Return [x, y] of the center of cell containing provided text 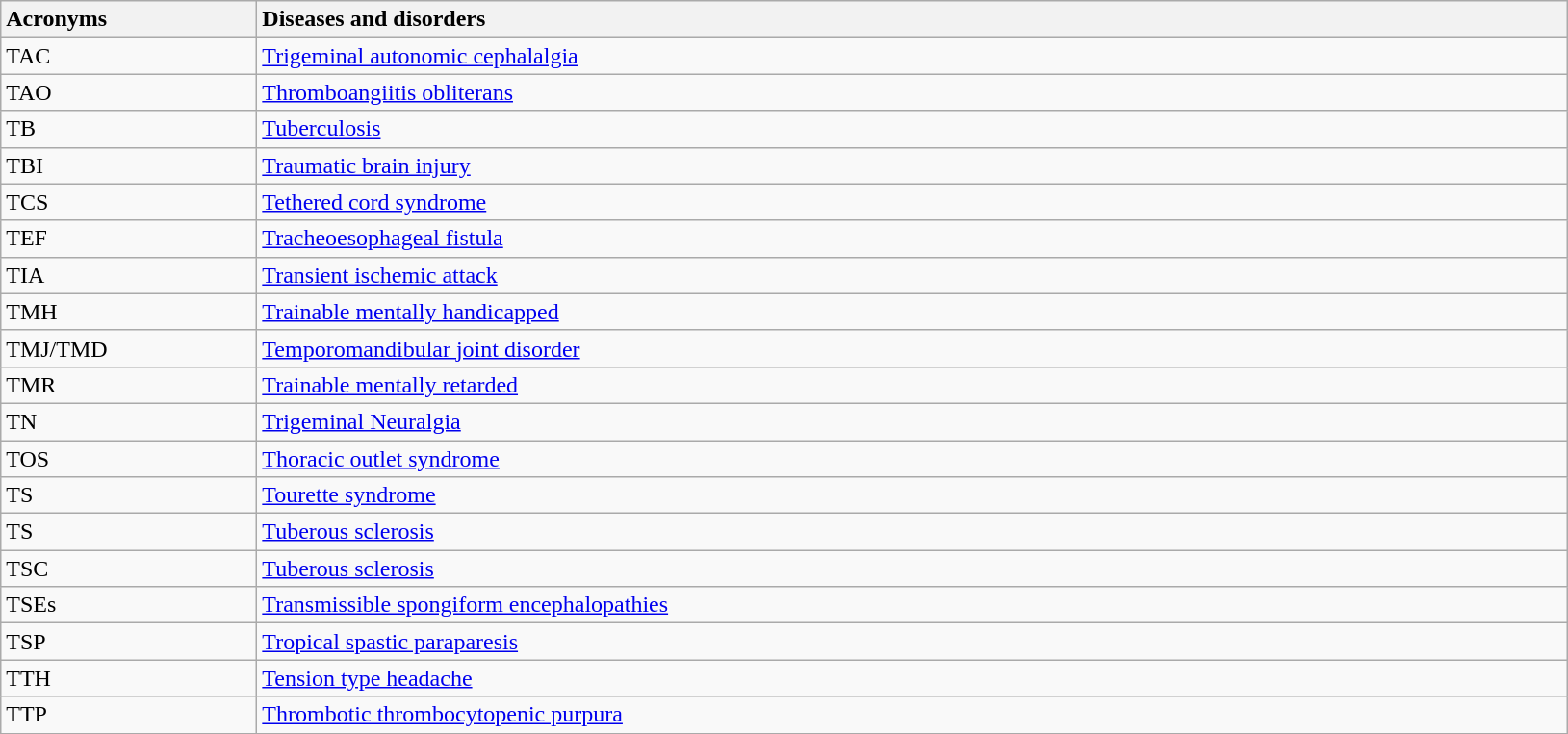
TSP [129, 642]
Diseases and disorders [913, 19]
TIA [129, 275]
Transient ischemic attack [913, 275]
TSEs [129, 605]
TN [129, 421]
Trainable mentally retarded [913, 385]
TMJ/TMD [129, 348]
Traumatic brain injury [913, 165]
Trigeminal Neuralgia [913, 421]
TBI [129, 165]
Tuberculosis [913, 129]
TMR [129, 385]
Temporomandibular joint disorder [913, 348]
TTH [129, 678]
TCS [129, 202]
Trigeminal autonomic cephalalgia [913, 56]
TAC [129, 56]
Acronyms [129, 19]
Thrombotic thrombocytopenic purpura [913, 715]
TAO [129, 92]
Tropical spastic paraparesis [913, 642]
Tension type headache [913, 678]
Transmissible spongiform encephalopathies [913, 605]
Trainable mentally handicapped [913, 312]
Thromboangiitis obliterans [913, 92]
TEF [129, 239]
Tracheoesophageal fistula [913, 239]
TOS [129, 459]
TSC [129, 569]
TMH [129, 312]
Thoracic outlet syndrome [913, 459]
Tourette syndrome [913, 495]
TB [129, 129]
Tethered cord syndrome [913, 202]
TTP [129, 715]
